For the text-containing cell, return its midpoint in [X, Y] coordinate format. 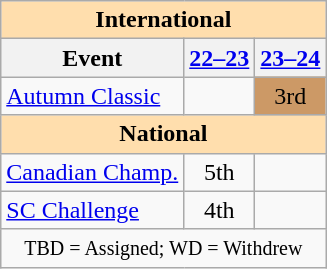
22–23 [220, 58]
National [164, 134]
Autumn Classic [92, 96]
TBD = Assigned; WD = Withdrew [164, 248]
Event [92, 58]
3rd [290, 96]
23–24 [290, 58]
5th [220, 172]
4th [220, 210]
Canadian Champ. [92, 172]
International [164, 20]
SC Challenge [92, 210]
